For the text-containing cell, return its midpoint in (x, y) coordinate format. 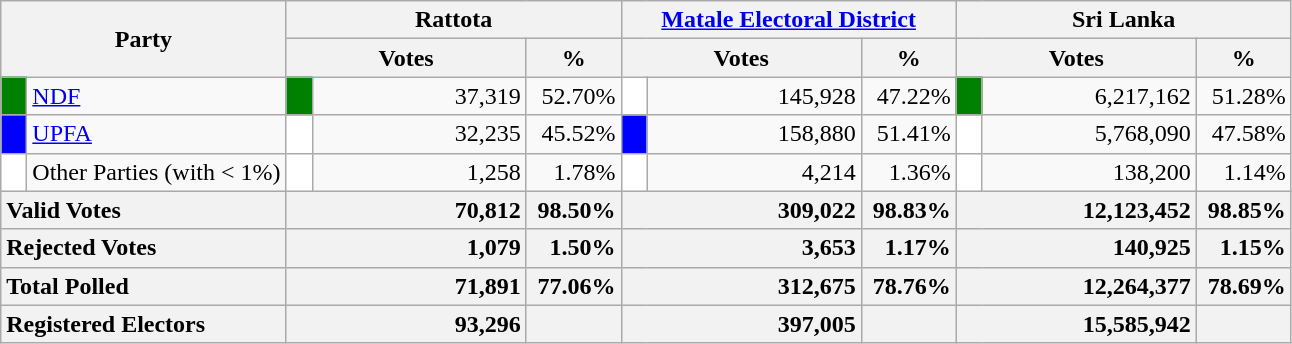
12,264,377 (1076, 286)
78.69% (1244, 286)
1.36% (908, 172)
1.15% (1244, 248)
1,079 (406, 248)
Rejected Votes (144, 248)
77.06% (574, 286)
Party (144, 39)
47.22% (908, 96)
NDF (156, 96)
70,812 (406, 210)
Matale Electoral District (788, 20)
52.70% (574, 96)
47.58% (1244, 134)
397,005 (741, 324)
78.76% (908, 286)
1.50% (574, 248)
5,768,090 (1089, 134)
UPFA (156, 134)
312,675 (741, 286)
158,880 (754, 134)
12,123,452 (1076, 210)
138,200 (1089, 172)
145,928 (754, 96)
Valid Votes (144, 210)
71,891 (406, 286)
98.83% (908, 210)
32,235 (419, 134)
1.17% (908, 248)
Total Polled (144, 286)
6,217,162 (1089, 96)
4,214 (754, 172)
37,319 (419, 96)
140,925 (1076, 248)
309,022 (741, 210)
Registered Electors (144, 324)
Sri Lanka (1124, 20)
93,296 (406, 324)
Other Parties (with < 1%) (156, 172)
1.78% (574, 172)
1,258 (419, 172)
3,653 (741, 248)
15,585,942 (1076, 324)
1.14% (1244, 172)
51.41% (908, 134)
98.50% (574, 210)
98.85% (1244, 210)
Rattota (454, 20)
51.28% (1244, 96)
45.52% (574, 134)
